For the text-containing cell, return its midpoint in (x, y) coordinate format. 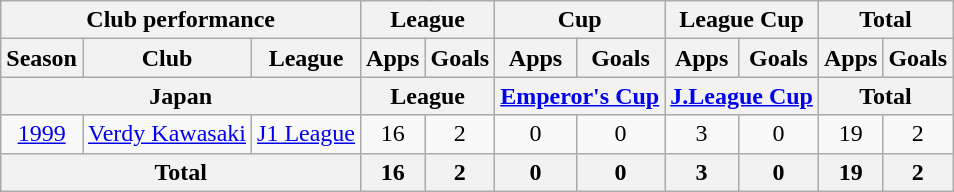
League Cup (742, 20)
1999 (42, 134)
Emperor's Cup (580, 96)
Club performance (181, 20)
J.League Cup (742, 96)
Season (42, 58)
Club (166, 58)
Verdy Kawasaki (166, 134)
J1 League (306, 134)
Japan (181, 96)
Cup (580, 20)
